Return the [X, Y] coordinate for the center point of the cell that contains the specified text.  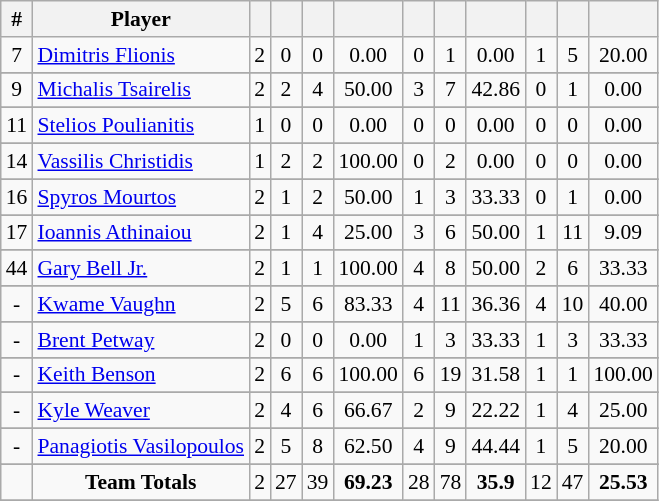
17 [17, 233]
19 [451, 375]
47 [573, 482]
Kwame Vaughn [140, 304]
Vassilis Christidis [140, 162]
16 [17, 197]
44 [17, 269]
36.36 [496, 304]
66.67 [368, 411]
39 [318, 482]
40.00 [622, 304]
14 [17, 162]
28 [419, 482]
27 [286, 482]
83.33 [368, 304]
# [17, 19]
Player [140, 19]
Panagiotis Vasilopoulos [140, 447]
10 [573, 304]
Dimitris Flionis [140, 55]
Michalis Tsairelis [140, 90]
Stelios Poulianitis [140, 126]
31.58 [496, 375]
62.50 [368, 447]
Spyros Mourtos [140, 197]
44.44 [496, 447]
Keith Benson [140, 375]
Ioannis Athinaiou [140, 233]
22.22 [496, 411]
Team Totals [140, 482]
Kyle Weaver [140, 411]
25.53 [622, 482]
78 [451, 482]
42.86 [496, 90]
35.9 [496, 482]
9.09 [622, 233]
Brent Petway [140, 340]
69.23 [368, 482]
12 [541, 482]
Gary Bell Jr. [140, 269]
